Provide the [X, Y] coordinate of the cell's center where the given text is located.  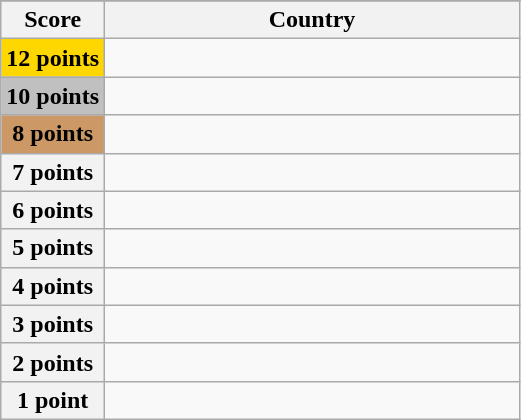
1 point [53, 400]
7 points [53, 172]
6 points [53, 210]
5 points [53, 248]
10 points [53, 96]
12 points [53, 58]
Country [312, 20]
3 points [53, 324]
Score [53, 20]
2 points [53, 362]
4 points [53, 286]
8 points [53, 134]
